Return the (X, Y) coordinate for the center point of the cell that contains the specified text.  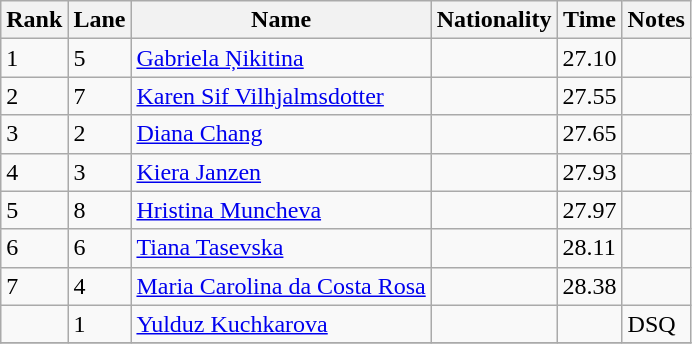
Yulduz Kuchkarova (281, 324)
Lane (100, 20)
Gabriela Ņikitina (281, 58)
Name (281, 20)
Notes (656, 20)
27.10 (590, 58)
Tiana Tasevska (281, 248)
Diana Chang (281, 134)
27.55 (590, 96)
Hristina Muncheva (281, 210)
28.11 (590, 248)
DSQ (656, 324)
27.65 (590, 134)
Kiera Janzen (281, 172)
Maria Carolina da Costa Rosa (281, 286)
Nationality (494, 20)
Rank (34, 20)
27.97 (590, 210)
Karen Sif Vilhjalmsdotter (281, 96)
Time (590, 20)
28.38 (590, 286)
8 (100, 210)
27.93 (590, 172)
